Pinpoint the cell where the given text exists, returning its (x, y) midpoint coordinate. 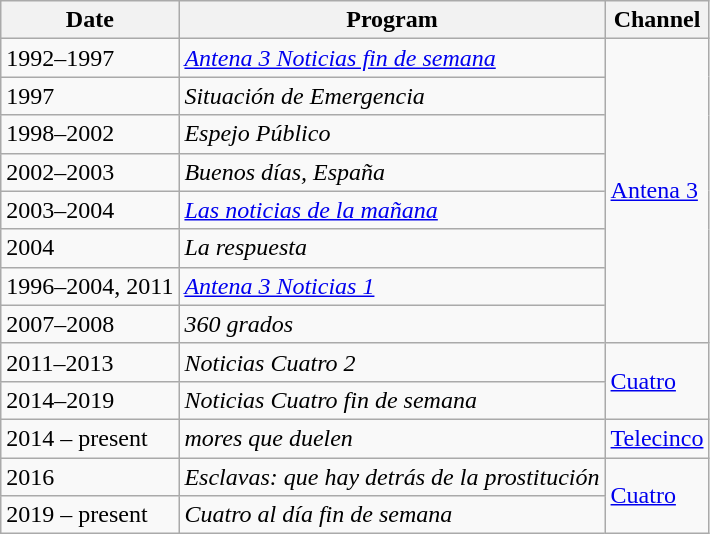
Las noticias de la mañana (392, 210)
2016 (90, 477)
Noticias Cuatro 2 (392, 362)
Espejo Público (392, 134)
Telecinco (657, 438)
1998–2002 (90, 134)
2014–2019 (90, 400)
2004 (90, 248)
Date (90, 20)
2019 – present (90, 515)
360 grados (392, 324)
2011–2013 (90, 362)
2002–2003 (90, 172)
Antena 3 Noticias 1 (392, 286)
Channel (657, 20)
2003–2004 (90, 210)
Noticias Cuatro fin de semana (392, 400)
Antena 3 Noticias fin de semana (392, 58)
Cuatro al día fin de semana (392, 515)
La respuesta (392, 248)
1996–2004, 2011 (90, 286)
2014 – present (90, 438)
Buenos días, España (392, 172)
Situación de Emergencia (392, 96)
1992–1997 (90, 58)
Program (392, 20)
mores que duelen (392, 438)
Esclavas: que hay detrás de la prostitución (392, 477)
1997 (90, 96)
2007–2008 (90, 324)
Antena 3 (657, 191)
